Pinpoint the cell where the given text exists, returning its (X, Y) midpoint coordinate. 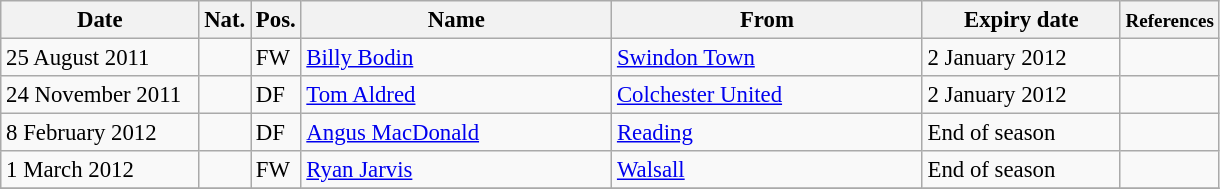
From (768, 20)
Colchester United (768, 95)
Ryan Jarvis (456, 170)
Expiry date (1021, 20)
Name (456, 20)
Date (100, 20)
Tom Aldred (456, 95)
Billy Bodin (456, 58)
References (1170, 20)
1 March 2012 (100, 170)
Swindon Town (768, 58)
Pos. (276, 20)
Nat. (225, 20)
Angus MacDonald (456, 133)
Walsall (768, 170)
Reading (768, 133)
8 February 2012 (100, 133)
25 August 2011 (100, 58)
24 November 2011 (100, 95)
